Return [X, Y] of the center of cell containing provided text 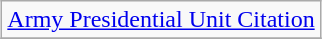
Army Presidential Unit Citation [161, 20]
